Pinpoint the cell where the given text exists, returning its [x, y] midpoint coordinate. 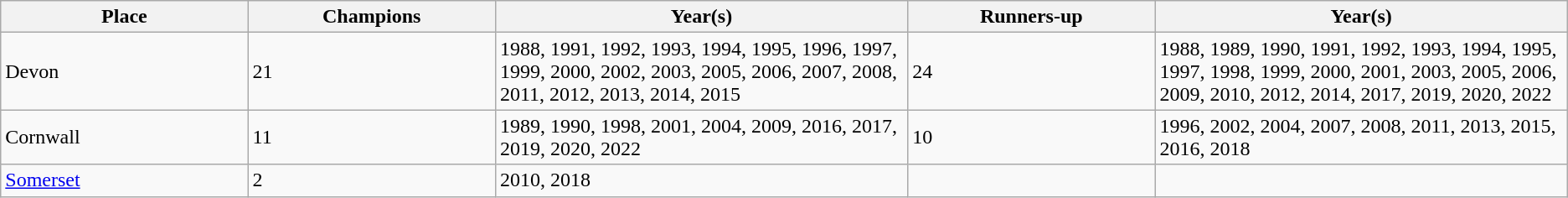
Place [124, 17]
24 [1032, 71]
11 [372, 138]
1996, 2002, 2004, 2007, 2008, 2011, 2013, 2015, 2016, 2018 [1361, 138]
21 [372, 71]
10 [1032, 138]
Somerset [124, 180]
1988, 1989, 1990, 1991, 1992, 1993, 1994, 1995, 1997, 1998, 1999, 2000, 2001, 2003, 2005, 2006, 2009, 2010, 2012, 2014, 2017, 2019, 2020, 2022 [1361, 71]
2 [372, 180]
Champions [372, 17]
2010, 2018 [701, 180]
Devon [124, 71]
Cornwall [124, 138]
Runners-up [1032, 17]
1989, 1990, 1998, 2001, 2004, 2009, 2016, 2017, 2019, 2020, 2022 [701, 138]
1988, 1991, 1992, 1993, 1994, 1995, 1996, 1997, 1999, 2000, 2002, 2003, 2005, 2006, 2007, 2008, 2011, 2012, 2013, 2014, 2015 [701, 71]
